Search for the cell housing the specified text and yield its (x, y) center coordinate. 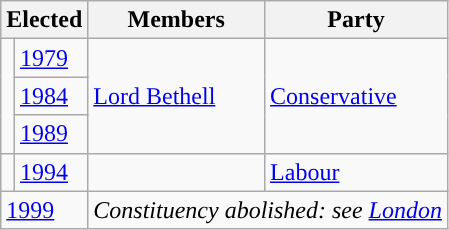
Conservative (356, 96)
1984 (50, 96)
1979 (50, 58)
1999 (44, 210)
Labour (356, 172)
1994 (50, 172)
Members (176, 20)
Lord Bethell (176, 96)
1989 (50, 134)
Constituency abolished: see London (268, 210)
Party (356, 20)
Elected (44, 20)
